Extract the (x, y) coordinate from the center of the cell holding the provided text.  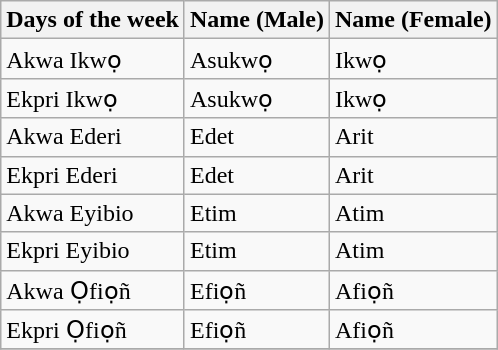
Ekpri Ederi (93, 175)
Akwa Eyibio (93, 213)
Name (Male) (256, 20)
Ekpri Ọfiọñ (93, 330)
Ekpri Eyibio (93, 251)
Akwa Ederi (93, 137)
Ekpri Ikwọ (93, 98)
Akwa Ikwọ (93, 59)
Akwa Ọfiọñ (93, 290)
Name (Female) (413, 20)
Days of the week (93, 20)
